Capture the cell that displays the provided text and extract its [X, Y] central coordinate. 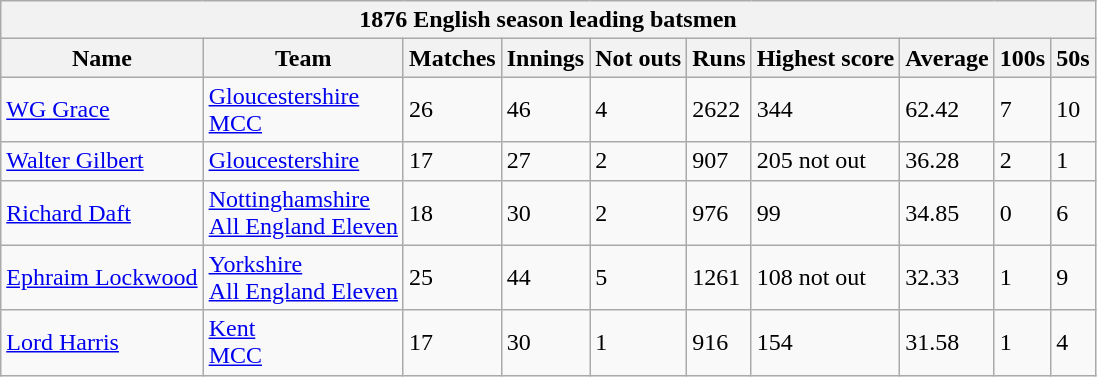
46 [545, 110]
26 [452, 110]
36.28 [948, 161]
2622 [719, 110]
NottinghamshireAll England Eleven [303, 212]
Gloucestershire [303, 161]
205 not out [826, 161]
Ephraim Lockwood [102, 278]
154 [826, 342]
Not outs [638, 58]
1876 English season leading batsmen [548, 20]
27 [545, 161]
9 [1073, 278]
KentMCC [303, 342]
32.33 [948, 278]
Matches [452, 58]
Highest score [826, 58]
Average [948, 58]
344 [826, 110]
108 not out [826, 278]
Innings [545, 58]
WG Grace [102, 110]
31.58 [948, 342]
18 [452, 212]
5 [638, 278]
25 [452, 278]
100s [1022, 58]
50s [1073, 58]
6 [1073, 212]
44 [545, 278]
Walter Gilbert [102, 161]
7 [1022, 110]
907 [719, 161]
Lord Harris [102, 342]
916 [719, 342]
99 [826, 212]
Name [102, 58]
Richard Daft [102, 212]
976 [719, 212]
GloucestershireMCC [303, 110]
10 [1073, 110]
Runs [719, 58]
1261 [719, 278]
62.42 [948, 110]
34.85 [948, 212]
YorkshireAll England Eleven [303, 278]
0 [1022, 212]
Team [303, 58]
